Locate the cell with the specified text and output its [x, y] center coordinate. 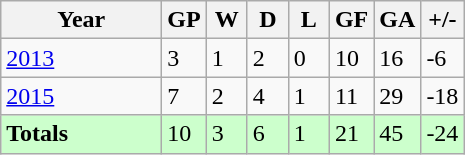
-6 [442, 58]
W [226, 20]
7 [184, 96]
6 [268, 134]
29 [398, 96]
D [268, 20]
GF [351, 20]
2013 [82, 58]
21 [351, 134]
16 [398, 58]
Totals [82, 134]
4 [268, 96]
+/- [442, 20]
-18 [442, 96]
11 [351, 96]
L [308, 20]
-24 [442, 134]
2015 [82, 96]
45 [398, 134]
GP [184, 20]
Year [82, 20]
0 [308, 58]
GA [398, 20]
